Detect which cell encompasses the target text, then output its (x, y) center coordinate. 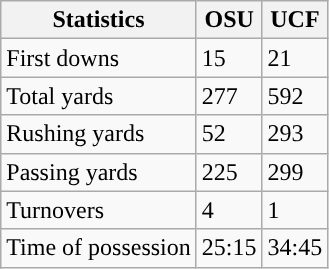
Time of possession (99, 248)
225 (229, 172)
293 (295, 134)
21 (295, 58)
UCF (295, 20)
1 (295, 210)
34:45 (295, 248)
Rushing yards (99, 134)
592 (295, 96)
299 (295, 172)
4 (229, 210)
First downs (99, 58)
Passing yards (99, 172)
277 (229, 96)
25:15 (229, 248)
Total yards (99, 96)
52 (229, 134)
15 (229, 58)
OSU (229, 20)
Statistics (99, 20)
Turnovers (99, 210)
